Return the (X, Y) coordinate for the center point of the cell that contains the specified text.  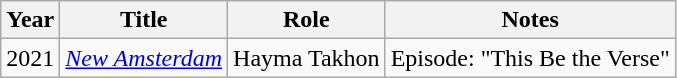
Episode: "This Be the Verse" (530, 58)
Role (307, 20)
2021 (30, 58)
Year (30, 20)
Title (144, 20)
New Amsterdam (144, 58)
Hayma Takhon (307, 58)
Notes (530, 20)
